Capture the cell that displays the provided text and extract its (X, Y) central coordinate. 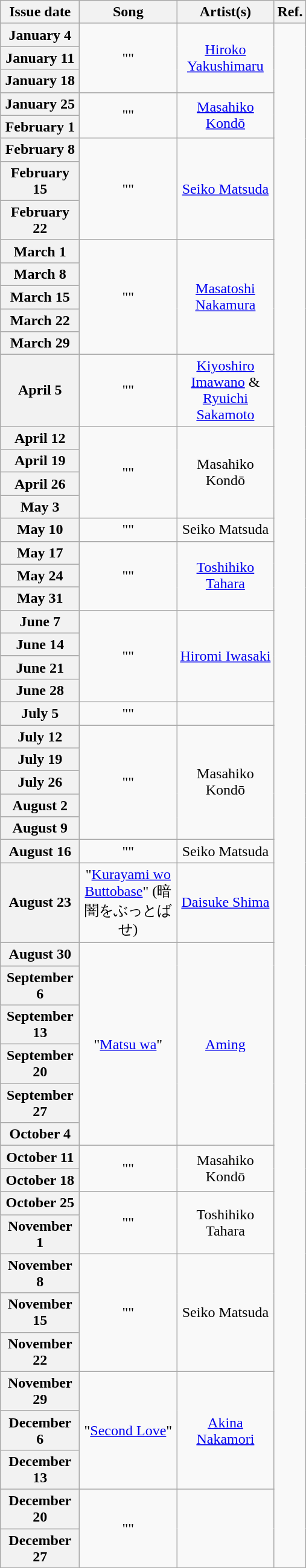
July 26 (40, 782)
Issue date (40, 12)
March 29 (40, 343)
June 21 (40, 667)
Ref. (290, 12)
October 25 (40, 1203)
May 3 (40, 507)
February 22 (40, 220)
January 25 (40, 104)
January 18 (40, 81)
August 16 (40, 851)
April 5 (40, 391)
March 22 (40, 320)
May 24 (40, 576)
October 4 (40, 1134)
Masatoshi Nakamura (226, 297)
Akina Nakamori (226, 1430)
February 8 (40, 150)
November 8 (40, 1273)
November 15 (40, 1313)
July 5 (40, 713)
October 11 (40, 1157)
December 20 (40, 1508)
September 6 (40, 985)
July 12 (40, 737)
"Second Love" (128, 1430)
November 29 (40, 1391)
November 22 (40, 1351)
July 19 (40, 760)
Daisuke Shima (226, 903)
Hiroko Yakushimaru (226, 58)
September 20 (40, 1064)
September 27 (40, 1103)
June 7 (40, 621)
April 19 (40, 461)
September 13 (40, 1024)
December 27 (40, 1548)
February 15 (40, 181)
November 1 (40, 1234)
May 31 (40, 598)
Kiyoshiro Imawano & Ryuichi Sakamoto (226, 391)
Song (128, 12)
December 13 (40, 1470)
Hiromi Iwasaki (226, 656)
August 9 (40, 828)
June 28 (40, 690)
April 12 (40, 438)
March 1 (40, 251)
February 1 (40, 127)
August 30 (40, 954)
December 6 (40, 1430)
"Kurayami wo Buttobase" (暗闇をぶっとばせ) (128, 903)
June 14 (40, 644)
April 26 (40, 484)
"Matsu wa" (128, 1044)
March 8 (40, 274)
Aming (226, 1044)
October 18 (40, 1180)
August 2 (40, 805)
January 4 (40, 35)
Artist(s) (226, 12)
May 10 (40, 530)
March 15 (40, 297)
August 23 (40, 903)
January 11 (40, 58)
May 17 (40, 553)
